Return [x, y] of the center of cell containing provided text 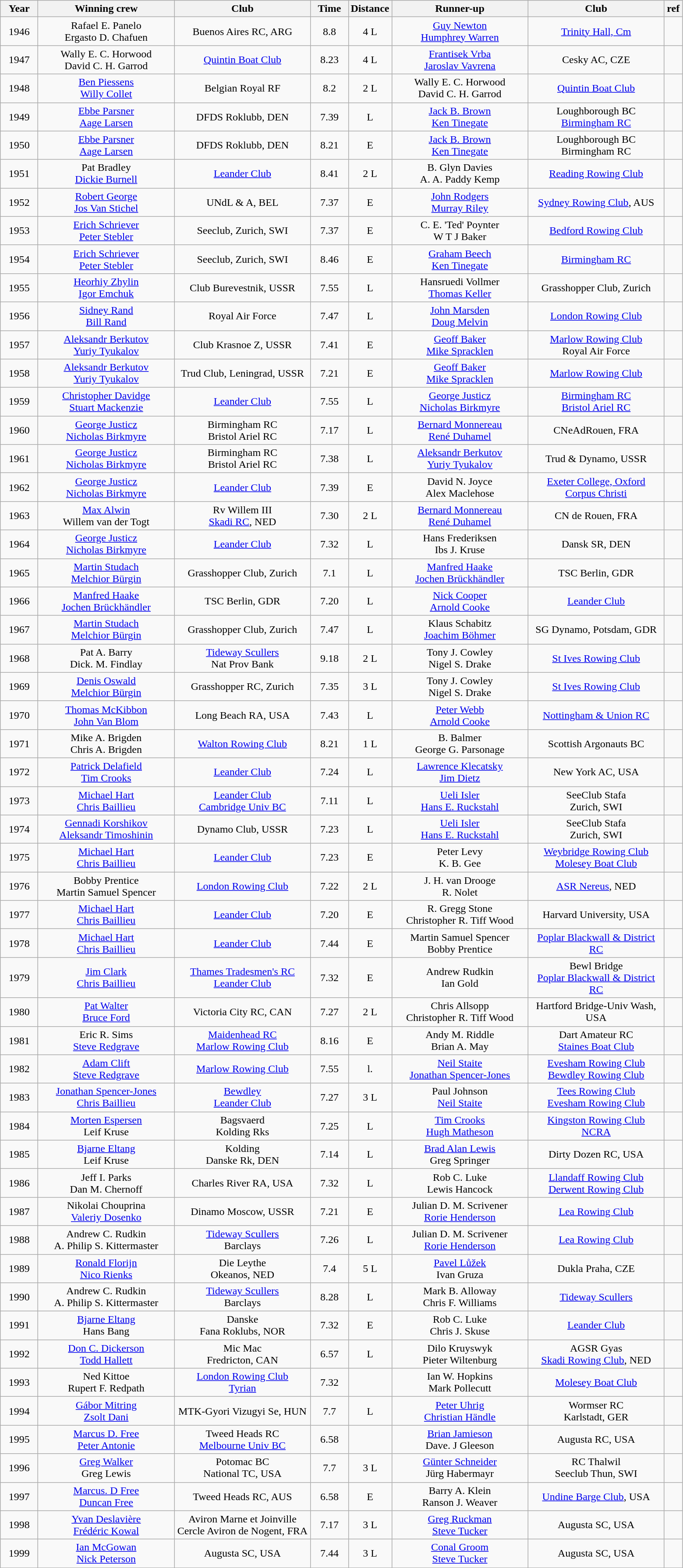
Nikolai ChouprinaValeriy Dosenko [106, 1211]
Evesham Rowing Club Bewdley Rowing Club [596, 1069]
8.46 [329, 259]
Grasshopper RC, Zurich [243, 687]
Bewl BridgePoplar Blackwall & District RC [596, 978]
1963 [19, 516]
1965 [19, 573]
Thomas McKibbonJohn Van Blom [106, 715]
Martin StudachMelchior Bürgin [106, 630]
1959 [19, 402]
Pat WalterBruce Ford [106, 1012]
Mike A. BrigdenChris A. Brigden [106, 744]
1996 [19, 1468]
Greg RuckmanSteve Tucker [460, 1525]
Reading Rowing Club [596, 173]
1972 [19, 772]
Dansk SR, DEN [596, 544]
1988 [19, 1240]
1995 [19, 1439]
Tideway Scullers [596, 1297]
Christopher DavidgeStuart Mackenzie [106, 402]
1984 [19, 1126]
Potomac BCNational TC, USA [243, 1468]
Weybridge Rowing ClubMolesey Boat Club [596, 858]
1975 [19, 858]
7.1 [329, 573]
C. E. 'Ted' PoynterW T J Baker [460, 230]
1978 [19, 943]
1998 [19, 1525]
Belgian Royal RF [243, 88]
Marcus D. FreePeter Antonie [106, 1439]
Neil StaiteJonathan Spencer-Jones [460, 1069]
Pat BradleyDickie Burnell [106, 173]
7.24 [329, 772]
CNeAdRouen, FRA [596, 430]
Club Burevestnik, USSR [243, 287]
7.38 [329, 459]
Distance [370, 9]
Martin Studach Melchior Bürgin [106, 573]
Tideway ScullersBarclays [243, 1240]
Greg WalkerGreg Lewis [106, 1468]
1955 [19, 287]
Dynamo Club, USSR [243, 830]
1994 [19, 1411]
New York AC, USA [596, 772]
B. Glyn DaviesA. A. Paddy Kemp [460, 173]
1976 [19, 886]
Nick CooperArnold Cooke [460, 601]
Victoria City RC, CAN [243, 1012]
Tees Rowing Club Evesham Rowing Club [596, 1098]
6.57 [329, 1354]
Nottingham & Union RC [596, 715]
Morten EspersenLeif Kruse [106, 1126]
Rob C. LukeChris J. Skuse [460, 1325]
5 L [370, 1268]
Ned KittoeRupert F. Redpath [106, 1382]
1997 [19, 1496]
1966 [19, 601]
BagsvaerdKolding Rks [243, 1126]
1979 [19, 978]
8.41 [329, 173]
Winning crew [106, 9]
London Rowing Club Tyrian [243, 1382]
J. H. van DroogeR. Nolet [460, 886]
Ian W. HopkinsMark Pollecutt [460, 1382]
1960 [19, 430]
1982 [19, 1069]
ref [673, 9]
1983 [19, 1098]
7.43 [329, 715]
Exeter College, Oxford Corpus Christi [596, 487]
1949 [19, 117]
1971 [19, 744]
7.35 [329, 687]
1951 [19, 173]
Buenos Aires RC, ARG [243, 32]
Jeff I. ParksDan M. Chernoff [106, 1183]
1987 [19, 1211]
1961 [19, 459]
Sidney RandBill Rand [106, 316]
Tweed Heads RCMelbourne Univ BC [243, 1439]
Wormser RCKarlstadt, GER [596, 1411]
Kolding Danske Rk, DEN [243, 1155]
Dukla Praha, CZE [596, 1268]
1952 [19, 202]
8.16 [329, 1041]
1954 [19, 259]
1956 [19, 316]
1 L [370, 744]
Bjarne EltangHans Bang [106, 1325]
Harvard University, USA [596, 915]
Yvan DeslavièreFrédéric Kowal [106, 1525]
Barry A. KleinRanson J. Weaver [460, 1496]
7.25 [329, 1126]
1973 [19, 801]
Adam CliftSteve Redgrave [106, 1069]
Graham BeechKen Tinegate [460, 259]
1964 [19, 544]
Martin Samuel SpencerBobby Prentice [460, 943]
1974 [19, 830]
8.8 [329, 32]
Rv Willem IIISkadi RC, NED [243, 516]
Peter UhrigChristian Händle [460, 1411]
1970 [19, 715]
Charles River RA, USA [243, 1183]
Dilo KruyswykPieter Wiltenburg [460, 1354]
ASR Nereus, NED [596, 886]
1989 [19, 1268]
Eric R. SimsSteve Redgrave [106, 1041]
Undine Barge Club, USA [596, 1496]
Lawrence KlecatskyJim Dietz [460, 772]
1977 [19, 915]
Chris AllsoppChristopher R. Tiff Wood [460, 1012]
Runner-up [460, 9]
John MarsdenDoug Melvin [460, 316]
1968 [19, 658]
7.11 [329, 801]
1990 [19, 1297]
Mark B. AllowayChris F. Williams [460, 1297]
Ian McGowanNick Peterson [106, 1553]
Klaus SchabitzJoachim Böhmer [460, 630]
BewdleyLeander Club [243, 1098]
Scottish Argonauts BC [596, 744]
1946 [19, 32]
Bobby PrenticeMartin Samuel Spencer [106, 886]
l. [370, 1069]
Royal Air Force [243, 316]
Guy NewtonHumphrey Warren [460, 32]
1957 [19, 344]
Dart Amateur RCStaines Boat Club [596, 1041]
Denis OswaldMelchior Bürgin [106, 687]
Ben PiessensWilly Collet [106, 88]
RC ThalwilSeeclub Thun, SWI [596, 1468]
Dirty Dozen RC, USA [596, 1155]
8.28 [329, 1297]
Trud & Dynamo, USSR [596, 459]
CN de Rouen, FRA [596, 516]
Mic MacFredricton, CAN [243, 1354]
Frantisek VrbaJaroslav Vavrena [460, 60]
Hartford Bridge-Univ Wash, USA [596, 1012]
1948 [19, 88]
Hans FrederiksenIbs J. Kruse [460, 544]
7.26 [329, 1240]
1985 [19, 1155]
Marlow Rowing ClubRoyal Air Force [596, 344]
Aviron Marne et JoinvilleCercle Aviron de Nogent, FRA [243, 1525]
Trud Club, Leningrad, USSR [243, 373]
Danske Fana Roklubs, NOR [243, 1325]
R. Gregg StoneChristopher R. Tiff Wood [460, 915]
Tideway Scullers Barclays [243, 1297]
Kingston Rowing Club NCRA [596, 1126]
Don C. DickersonTodd Hallett [106, 1354]
Max AlwinWillem van der Togt [106, 516]
9.18 [329, 658]
7.30 [329, 516]
1953 [19, 230]
Pat A. BarryDick. M. Findlay [106, 658]
Pavel LůžekIvan Gruza [460, 1268]
1958 [19, 373]
Walton Rowing Club [243, 744]
Jim ClarkChris Baillieu [106, 978]
Brad Alan LewisGreg Springer [460, 1155]
Günter SchneiderJürg Habermayr [460, 1468]
1992 [19, 1354]
Heorhiy ZhylinIgor Emchuk [106, 287]
Bedford Rowing Club [596, 230]
Llandaff Rowing ClubDerwent Rowing Club [596, 1183]
Robert GeorgeJos Van Stichel [106, 202]
Year [19, 9]
1993 [19, 1382]
8.2 [329, 88]
Jonathan Spencer-JonesChris Baillieu [106, 1098]
Augusta RC, USA [596, 1439]
7.41 [329, 344]
SG Dynamo, Potsdam, GDR [596, 630]
Bjarne EltangLeif Kruse [106, 1155]
Peter WebbArnold Cooke [460, 715]
Marcus. D FreeDuncan Free [106, 1496]
Gennadi KorshikovAleksandr Timoshinin [106, 830]
UNdL & A, BEL [243, 202]
1999 [19, 1553]
Birmingham RC [596, 259]
Thames Tradesmen's RC Leander Club [243, 978]
Rafael E. PaneloErgasto D. Chafuen [106, 32]
7.4 [329, 1268]
Andrew RudkinIan Gold [460, 978]
8.23 [329, 60]
1950 [19, 145]
Trinity Hall, Cm [596, 32]
Long Beach RA, USA [243, 715]
1980 [19, 1012]
Tideway ScullersNat Prov Bank [243, 658]
1962 [19, 487]
1967 [19, 630]
Patrick DelafieldTim Crooks [106, 772]
7.14 [329, 1155]
John RodgersMurray Riley [460, 202]
Rob C. LukeLewis Hancock [460, 1183]
Paul JohnsonNeil Staite [460, 1098]
Tweed Heads RC, AUS [243, 1496]
1947 [19, 60]
Maidenhead RCMarlow Rowing Club [243, 1041]
Leander ClubCambridge Univ BC [243, 801]
Ronald FlorijnNico Rienks [106, 1268]
Sydney Rowing Club, AUS [596, 202]
Tim CrooksHugh Matheson [460, 1126]
Cesky AC, CZE [596, 60]
Club Krasnoe Z, USSR [243, 344]
MTK-Gyori Vizugyi Se, HUN [243, 1411]
B. BalmerGeorge G. Parsonage [460, 744]
1969 [19, 687]
1991 [19, 1325]
1986 [19, 1183]
AGSR GyasSkadi Rowing Club, NED [596, 1354]
Poplar Blackwall & District RC [596, 943]
Gábor MitringZsolt Dani [106, 1411]
Dinamo Moscow, USSR [243, 1211]
Time [329, 9]
Andy M. RiddleBrian A. May [460, 1041]
Molesey Boat Club [596, 1382]
7.22 [329, 886]
Brian JamiesonDave. J Gleeson [460, 1439]
Conal GroomSteve Tucker [460, 1553]
Peter LevyK. B. Gee [460, 858]
Die Leythe Okeanos, NED [243, 1268]
David N. JoyceAlex Maclehose [460, 487]
Hansruedi VollmerThomas Keller [460, 287]
1981 [19, 1041]
